Return the (X, Y) coordinate for the center point of the cell that contains the specified text.  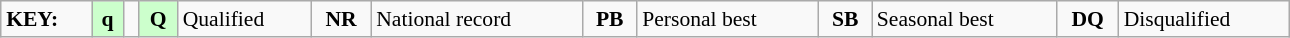
NR (341, 19)
National record (476, 19)
SB (846, 19)
Qualified (244, 19)
Seasonal best (964, 19)
Q (158, 19)
Personal best (728, 19)
DQ (1088, 19)
Disqualified (1204, 19)
PB (610, 19)
q (108, 19)
KEY: (46, 19)
